Extract the [x, y] coordinate from the center of the cell holding the provided text.  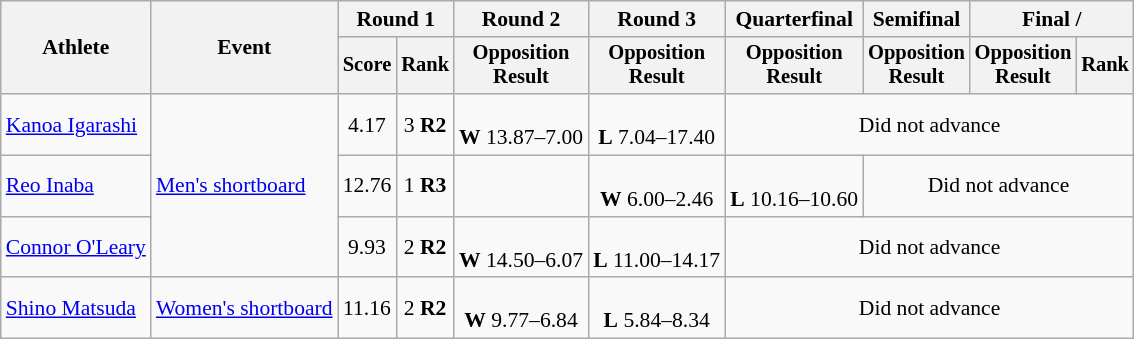
Athlete [76, 48]
W 9.77–6.84 [521, 308]
Final / [1052, 19]
Quarterfinal [794, 19]
Round 1 [396, 19]
4.17 [368, 124]
L 7.04–17.40 [656, 124]
L 10.16–10.60 [794, 186]
9.93 [368, 248]
Reo Inaba [76, 186]
W 13.87–7.00 [521, 124]
1 R3 [425, 186]
W 14.50–6.07 [521, 248]
Connor O'Leary [76, 248]
11.16 [368, 308]
Round 3 [656, 19]
W 6.00–2.46 [656, 186]
Men's shortboard [244, 186]
Event [244, 48]
Kanoa Igarashi [76, 124]
Women's shortboard [244, 308]
L 5.84–8.34 [656, 308]
Shino Matsuda [76, 308]
L 11.00–14.17 [656, 248]
Semifinal [916, 19]
3 R2 [425, 124]
12.76 [368, 186]
Round 2 [521, 19]
Score [368, 66]
